Extract the [x, y] coordinate from the center of the cell holding the provided text.  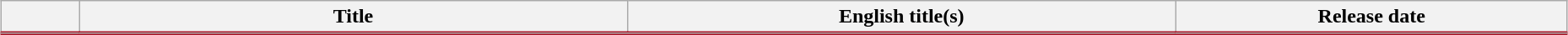
English title(s) [901, 17]
Release date [1371, 17]
Title [354, 17]
